For the text-containing cell, return its midpoint in [x, y] coordinate format. 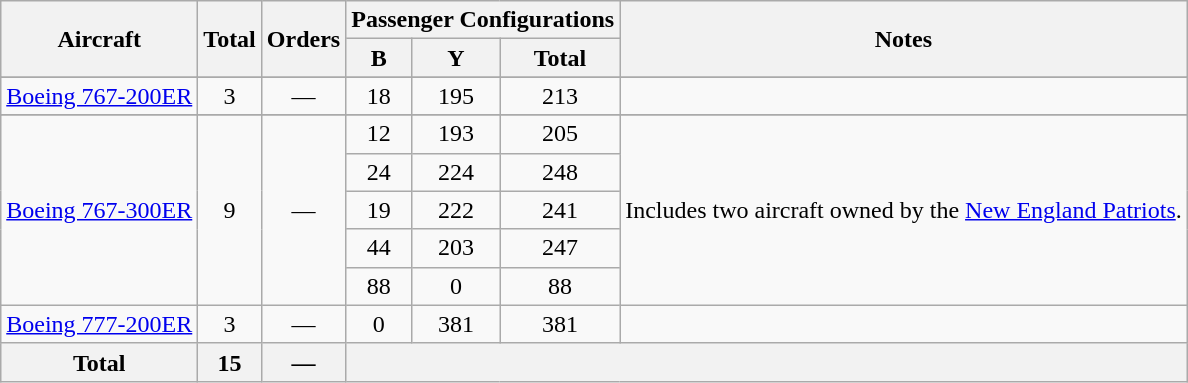
213 [560, 96]
Boeing 777-200ER [100, 324]
Y [456, 58]
Includes two aircraft owned by the New England Patriots. [904, 210]
12 [379, 134]
9 [230, 210]
203 [456, 248]
44 [379, 248]
222 [456, 210]
Passenger Configurations [483, 20]
Notes [904, 39]
Boeing 767-200ER [100, 96]
193 [456, 134]
B [379, 58]
224 [456, 172]
18 [379, 96]
19 [379, 210]
241 [560, 210]
Boeing 767-300ER [100, 210]
247 [560, 248]
Orders [303, 39]
248 [560, 172]
24 [379, 172]
195 [456, 96]
15 [230, 362]
205 [560, 134]
Aircraft [100, 39]
